Capture the cell that displays the provided text and extract its [x, y] central coordinate. 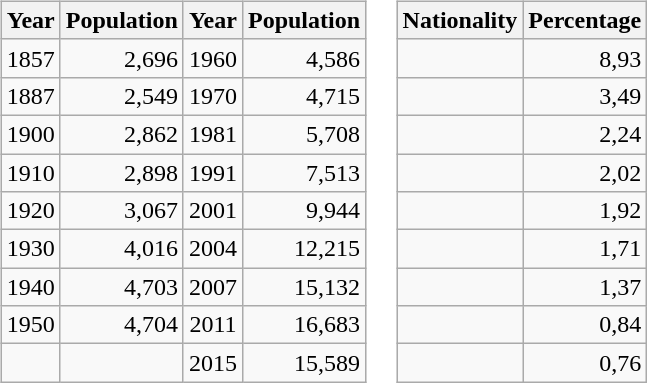
3,067 [122, 211]
2011 [212, 325]
5,708 [304, 134]
1887 [30, 96]
1857 [30, 58]
4,704 [122, 325]
4,016 [122, 249]
2004 [212, 249]
4,586 [304, 58]
1930 [30, 249]
2001 [212, 211]
1981 [212, 134]
15,132 [304, 287]
Percentage [585, 20]
1950 [30, 325]
4,715 [304, 96]
2,862 [122, 134]
2,696 [122, 58]
7,513 [304, 173]
1991 [212, 173]
1920 [30, 211]
12,215 [304, 249]
1970 [212, 96]
1940 [30, 287]
2015 [212, 363]
1910 [30, 173]
0,84 [585, 325]
1900 [30, 134]
9,944 [304, 211]
2,898 [122, 173]
2,549 [122, 96]
1,92 [585, 211]
2,02 [585, 173]
4,703 [122, 287]
2,24 [585, 134]
15,589 [304, 363]
1,37 [585, 287]
1,71 [585, 249]
2007 [212, 287]
8,93 [585, 58]
3,49 [585, 96]
1960 [212, 58]
16,683 [304, 325]
0,76 [585, 363]
Nationality [460, 20]
